For the text-containing cell, return its midpoint in (X, Y) coordinate format. 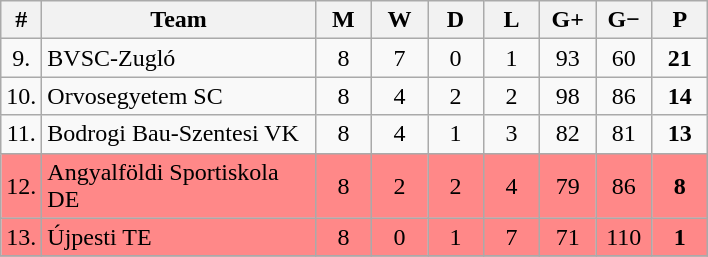
# (22, 20)
G+ (568, 20)
L (512, 20)
P (680, 20)
12. (22, 186)
21 (680, 58)
BVSC-Zugló (179, 58)
93 (568, 58)
D (456, 20)
W (399, 20)
13 (680, 134)
Angyalföldi Sportiskola DE (179, 186)
Újpesti TE (179, 237)
Bodrogi Bau-Szentesi VK (179, 134)
G− (624, 20)
M (343, 20)
14 (680, 96)
10. (22, 96)
Team (179, 20)
9. (22, 58)
3 (512, 134)
11. (22, 134)
79 (568, 186)
71 (568, 237)
81 (624, 134)
110 (624, 237)
82 (568, 134)
Orvosegyetem SC (179, 96)
13. (22, 237)
60 (624, 58)
98 (568, 96)
